Locate the cell with the specified text and output its [X, Y] center coordinate. 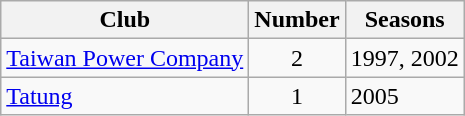
Club [125, 20]
1 [297, 96]
2005 [404, 96]
Taiwan Power Company [125, 58]
Number [297, 20]
Tatung [125, 96]
1997, 2002 [404, 58]
Seasons [404, 20]
2 [297, 58]
